Scan for the cell matching the given text and deliver its (X, Y) coordinate at center. 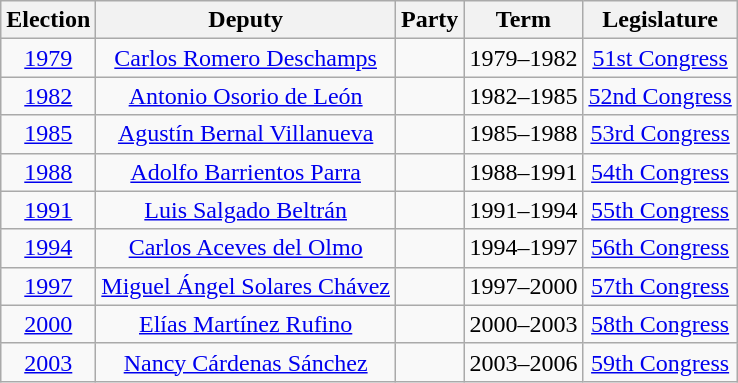
1985–1988 (524, 134)
52nd Congress (660, 96)
1991–1994 (524, 210)
55th Congress (660, 210)
59th Congress (660, 362)
1982 (48, 96)
2000–2003 (524, 324)
1979 (48, 58)
Luis Salgado Beltrán (246, 210)
54th Congress (660, 172)
2003–2006 (524, 362)
1991 (48, 210)
2000 (48, 324)
1988–1991 (524, 172)
1997–2000 (524, 286)
2003 (48, 362)
1979–1982 (524, 58)
Deputy (246, 20)
Term (524, 20)
58th Congress (660, 324)
Agustín Bernal Villanueva (246, 134)
Carlos Romero Deschamps (246, 58)
57th Congress (660, 286)
Miguel Ángel Solares Chávez (246, 286)
Elías Martínez Rufino (246, 324)
Nancy Cárdenas Sánchez (246, 362)
1994–1997 (524, 248)
56th Congress (660, 248)
Election (48, 20)
Party (429, 20)
1997 (48, 286)
Legislature (660, 20)
1985 (48, 134)
1994 (48, 248)
51st Congress (660, 58)
Carlos Aceves del Olmo (246, 248)
Antonio Osorio de León (246, 96)
1982–1985 (524, 96)
1988 (48, 172)
Adolfo Barrientos Parra (246, 172)
53rd Congress (660, 134)
